Detect which cell encompasses the target text, then output its [x, y] center coordinate. 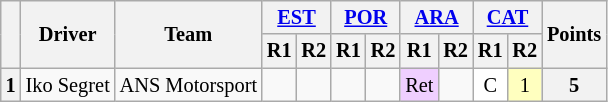
Team [188, 34]
Ret [419, 85]
ARA [436, 17]
ANS Motorsport [188, 85]
CAT [508, 17]
Iko Segret [68, 85]
EST [296, 17]
POR [366, 17]
5 [574, 85]
C [490, 85]
Points [574, 34]
Driver [68, 34]
